Provide the [X, Y] coordinate of the cell's center where the given text is located.  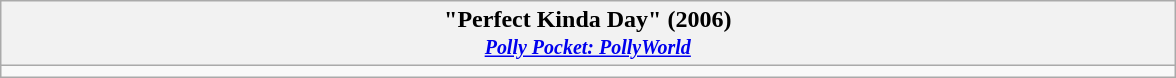
"Perfect Kinda Day" (2006)Polly Pocket: PollyWorld [588, 34]
